Identify which cell holds the provided text, then report its (x, y) central coordinate. 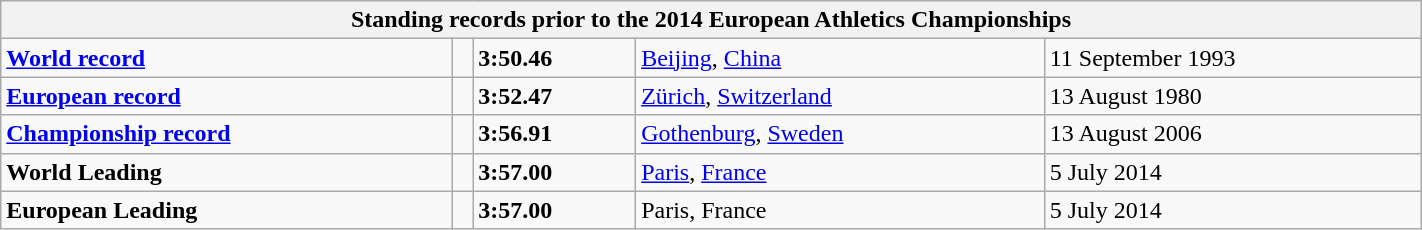
3:50.46 (554, 58)
3:56.91 (554, 134)
World Leading (226, 172)
11 September 1993 (1232, 58)
3:52.47 (554, 96)
13 August 2006 (1232, 134)
Beijing, China (840, 58)
Zürich, Switzerland (840, 96)
European record (226, 96)
Championship record (226, 134)
Standing records prior to the 2014 European Athletics Championships (711, 20)
European Leading (226, 210)
Gothenburg, Sweden (840, 134)
13 August 1980 (1232, 96)
World record (226, 58)
